Locate the cell with the specified text and output its (x, y) center coordinate. 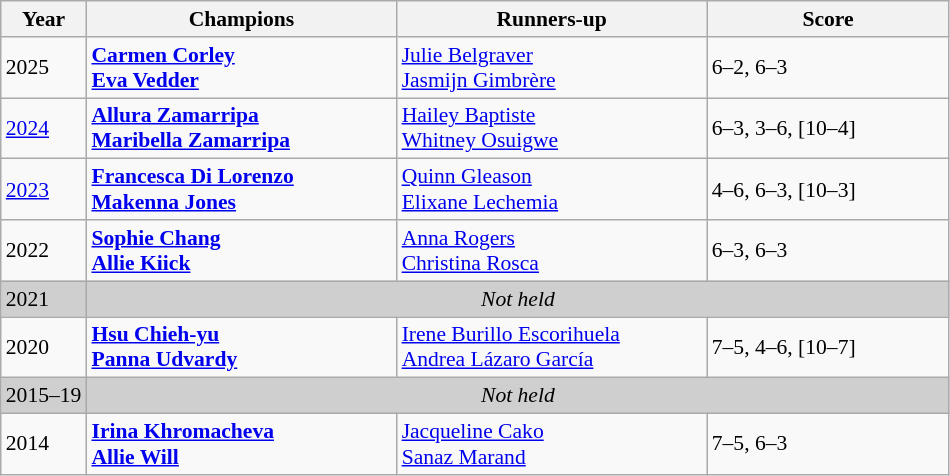
2022 (44, 250)
2021 (44, 299)
Hailey Baptiste Whitney Osuigwe (552, 128)
6–3, 3–6, [10–4] (828, 128)
Hsu Chieh-yu Panna Udvardy (241, 348)
Allura Zamarripa Maribella Zamarripa (241, 128)
2015–19 (44, 396)
7–5, 4–6, [10–7] (828, 348)
Runners-up (552, 19)
Anna Rogers Christina Rosca (552, 250)
Quinn Gleason Elixane Lechemia (552, 190)
4–6, 6–3, [10–3] (828, 190)
Score (828, 19)
2020 (44, 348)
2023 (44, 190)
2024 (44, 128)
Francesca Di Lorenzo Makenna Jones (241, 190)
Jacqueline Cako Sanaz Marand (552, 444)
Irina Khromacheva Allie Will (241, 444)
Year (44, 19)
Carmen Corley Eva Vedder (241, 68)
7–5, 6–3 (828, 444)
2014 (44, 444)
Irene Burillo Escorihuela Andrea Lázaro García (552, 348)
Julie Belgraver Jasmijn Gimbrère (552, 68)
6–3, 6–3 (828, 250)
Champions (241, 19)
2025 (44, 68)
Sophie Chang Allie Kiick (241, 250)
6–2, 6–3 (828, 68)
